Provide the [x, y] coordinate of the cell's center where the given text is located.  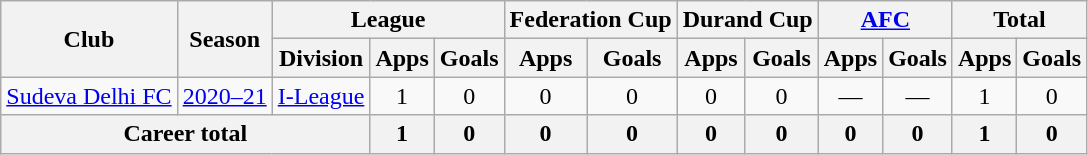
Career total [186, 134]
Federation Cup [590, 20]
Total [1019, 20]
Durand Cup [748, 20]
Sudeva Delhi FC [89, 96]
Division [321, 58]
I-League [321, 96]
Club [89, 39]
2020–21 [224, 96]
League [388, 20]
AFC [885, 20]
Season [224, 39]
